Identify which cell holds the provided text, then report its (X, Y) central coordinate. 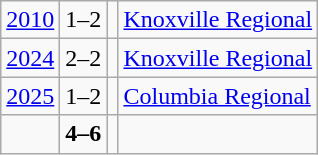
4–6 (84, 134)
2010 (30, 20)
2024 (30, 58)
2–2 (84, 58)
Columbia Regional (218, 96)
2025 (30, 96)
